For the text-containing cell, return its midpoint in (X, Y) coordinate format. 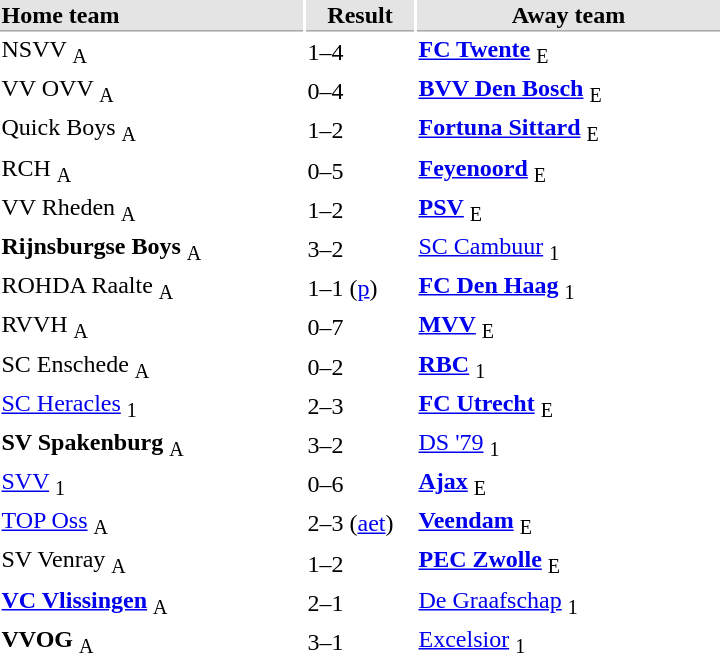
0–4 (360, 92)
SVV 1 (152, 485)
VC Vlissingen A (152, 602)
FC Twente E (568, 52)
Quick Boys A (152, 131)
PSV E (568, 210)
0–6 (360, 485)
ROHDA Raalte A (152, 288)
De Graafschap 1 (568, 602)
Away team (568, 16)
SV Spakenburg A (152, 445)
Result (360, 16)
SV Venray A (152, 563)
SC Enschede A (152, 367)
VV Rheden A (152, 210)
1–1 (p) (360, 288)
0–2 (360, 367)
VV OVV A (152, 92)
FC Utrecht E (568, 406)
0–5 (360, 170)
TOP Oss A (152, 524)
DS '79 1 (568, 445)
Rijnsburgse Boys A (152, 249)
Veendam E (568, 524)
2–1 (360, 602)
NSVV A (152, 52)
Feyenoord E (568, 170)
1–4 (360, 52)
2–3 (360, 406)
PEC Zwolle E (568, 563)
Ajax E (568, 485)
2–3 (aet) (360, 524)
RCH A (152, 170)
SC Cambuur 1 (568, 249)
BVV Den Bosch E (568, 92)
FC Den Haag 1 (568, 288)
Fortuna Sittard E (568, 131)
RBC 1 (568, 367)
Home team (152, 16)
0–7 (360, 327)
MVV E (568, 327)
SC Heracles 1 (152, 406)
RVVH A (152, 327)
